Locate the cell with the specified text and output its (x, y) center coordinate. 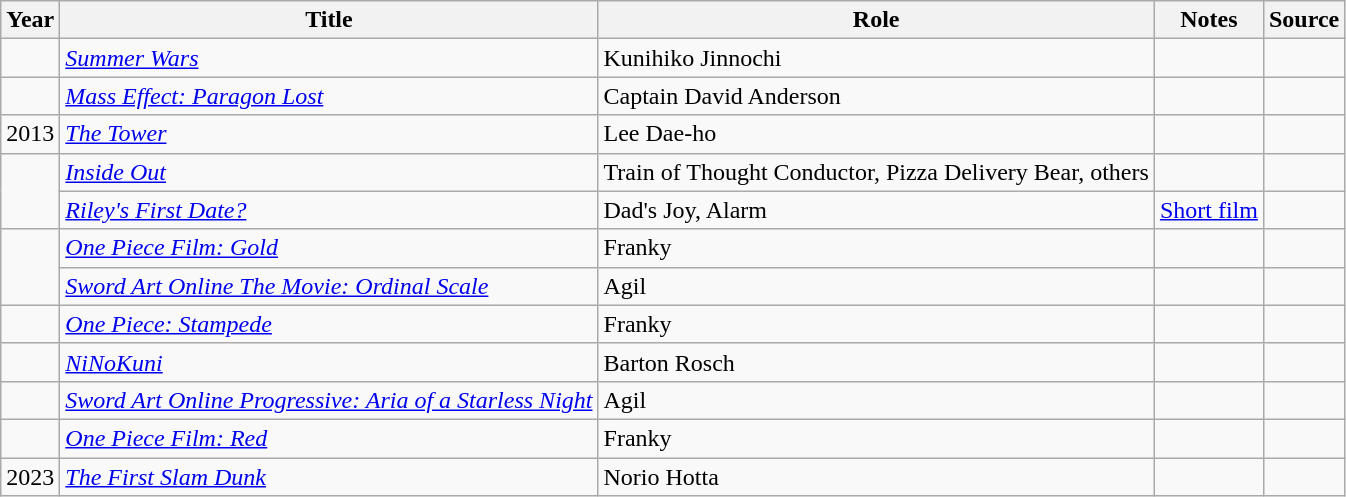
Lee Dae-ho (876, 134)
Sword Art Online Progressive: Aria of a Starless Night (329, 400)
The Tower (329, 134)
Summer Wars (329, 58)
2023 (30, 477)
One Piece Film: Gold (329, 248)
The First Slam Dunk (329, 477)
Year (30, 20)
Kunihiko Jinnochi (876, 58)
Title (329, 20)
Train of Thought Conductor, Pizza Delivery Bear, others (876, 172)
Barton Rosch (876, 362)
NiNoKuni (329, 362)
Mass Effect: Paragon Lost (329, 96)
Riley's First Date? (329, 210)
Role (876, 20)
Short film (1208, 210)
Notes (1208, 20)
Captain David Anderson (876, 96)
One Piece: Stampede (329, 324)
One Piece Film: Red (329, 438)
Inside Out (329, 172)
Sword Art Online The Movie: Ordinal Scale (329, 286)
Norio Hotta (876, 477)
2013 (30, 134)
Source (1304, 20)
Dad's Joy, Alarm (876, 210)
